For the text-containing cell, return its midpoint in (X, Y) coordinate format. 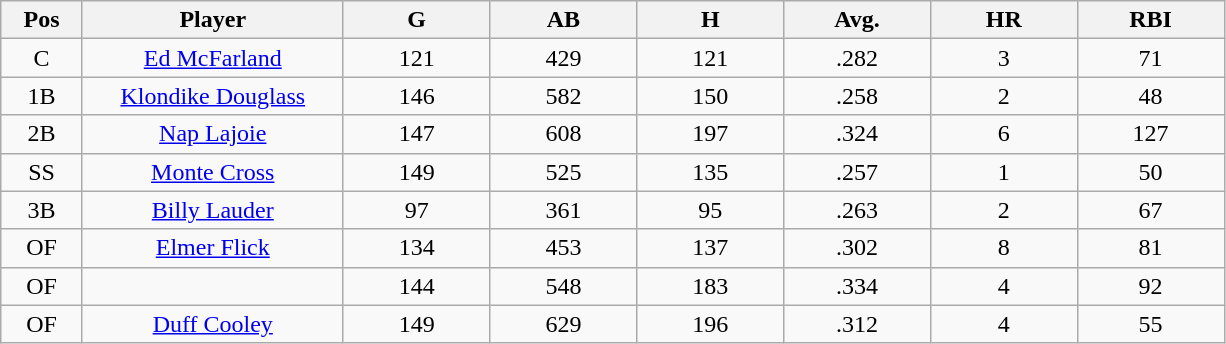
.312 (858, 324)
55 (1150, 324)
95 (710, 210)
.258 (858, 96)
134 (416, 248)
2B (42, 134)
548 (564, 286)
G (416, 20)
147 (416, 134)
150 (710, 96)
525 (564, 172)
3B (42, 210)
.302 (858, 248)
453 (564, 248)
RBI (1150, 20)
144 (416, 286)
Ed McFarland (212, 58)
Player (212, 20)
50 (1150, 172)
361 (564, 210)
Pos (42, 20)
67 (1150, 210)
6 (1004, 134)
92 (1150, 286)
1B (42, 96)
8 (1004, 248)
Nap Lajoie (212, 134)
127 (1150, 134)
.263 (858, 210)
97 (416, 210)
AB (564, 20)
Elmer Flick (212, 248)
183 (710, 286)
Billy Lauder (212, 210)
137 (710, 248)
146 (416, 96)
.282 (858, 58)
135 (710, 172)
HR (1004, 20)
629 (564, 324)
C (42, 58)
Duff Cooley (212, 324)
582 (564, 96)
.324 (858, 134)
81 (1150, 248)
197 (710, 134)
Monte Cross (212, 172)
SS (42, 172)
.334 (858, 286)
.257 (858, 172)
608 (564, 134)
71 (1150, 58)
Klondike Douglass (212, 96)
48 (1150, 96)
429 (564, 58)
Avg. (858, 20)
H (710, 20)
196 (710, 324)
3 (1004, 58)
1 (1004, 172)
